For the text-containing cell, return its midpoint in [x, y] coordinate format. 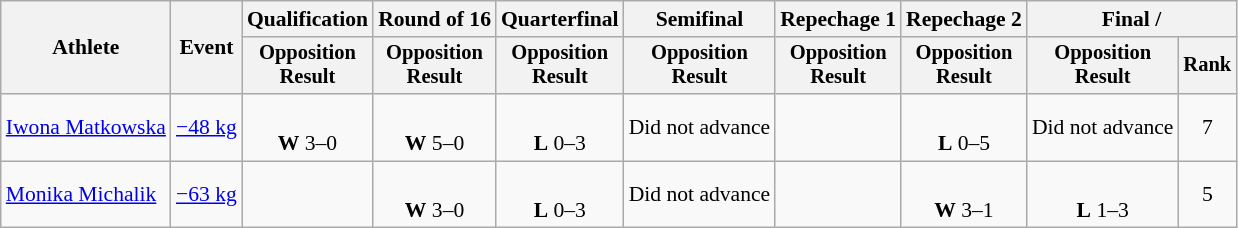
Final / [1132, 19]
L 0–5 [964, 128]
Iwona Matkowska [86, 128]
Repechage 1 [838, 19]
L 1–3 [1103, 194]
7 [1207, 128]
W 5–0 [434, 128]
Athlete [86, 48]
Semifinal [700, 19]
Round of 16 [434, 19]
Event [206, 48]
W 3–1 [964, 194]
Repechage 2 [964, 19]
−63 kg [206, 194]
Monika Michalik [86, 194]
Qualification [308, 19]
Rank [1207, 66]
Quarterfinal [560, 19]
−48 kg [206, 128]
5 [1207, 194]
